Detect which cell encompasses the target text, then output its [x, y] center coordinate. 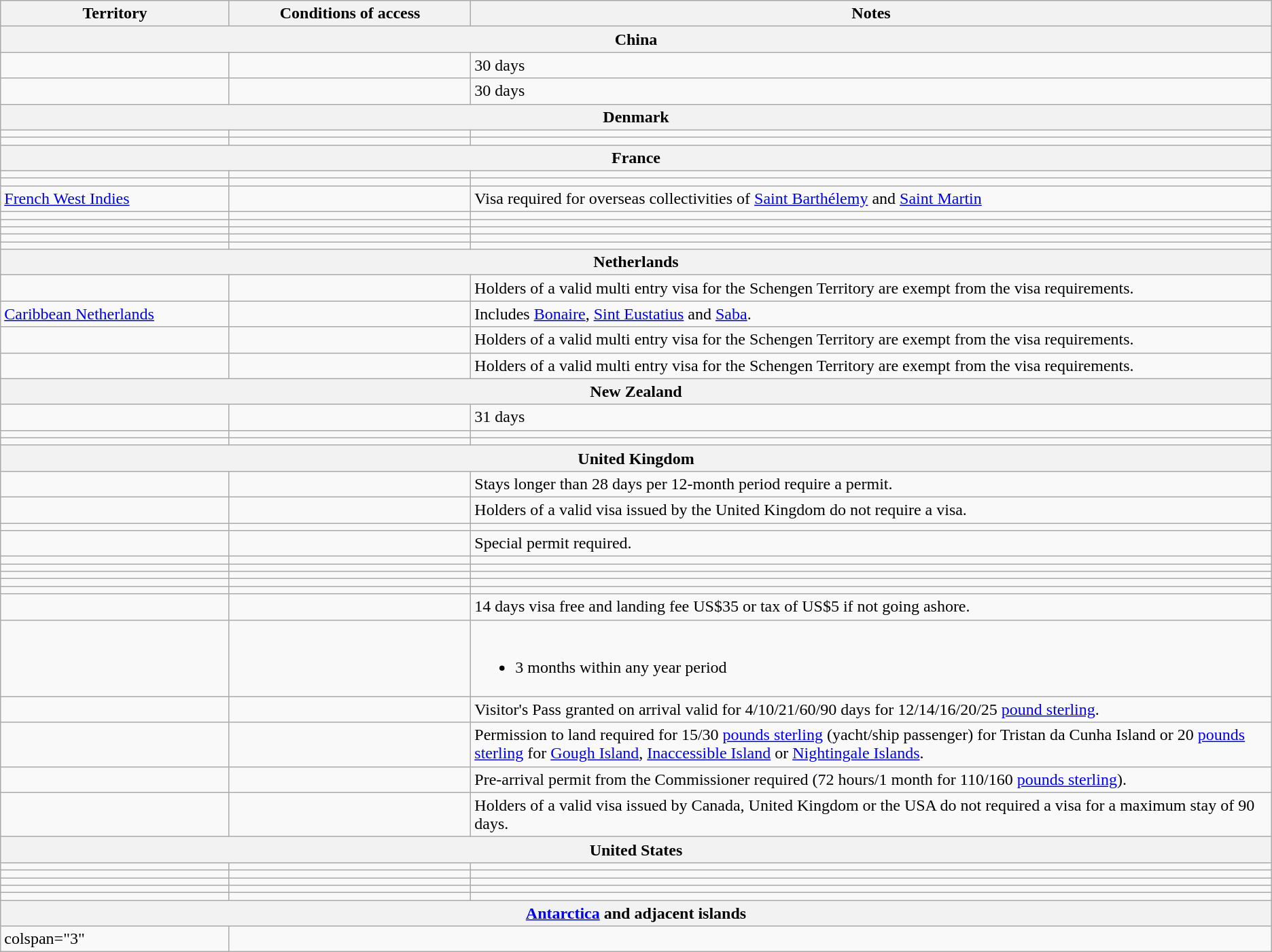
China [636, 39]
Pre-arrival permit from the Commissioner required (72 hours/1 month for 110/160 pounds sterling). [871, 779]
Territory [116, 14]
Denmark [636, 117]
France [636, 158]
Holders of a valid visa issued by the United Kingdom do not require a visa. [871, 510]
Stays longer than 28 days per 12-month period require a permit. [871, 484]
Notes [871, 14]
Antarctica and adjacent islands [636, 913]
colspan="3" [116, 939]
Visa required for overseas collectivities of Saint Barthélemy and Saint Martin [871, 198]
New Zealand [636, 391]
French West Indies [116, 198]
31 days [871, 417]
United Kingdom [636, 458]
14 days visa free and landing fee US$35 or tax of US$5 if not going ashore. [871, 607]
Visitor's Pass granted on arrival valid for 4/10/21/60/90 days for 12/14/16/20/25 pound sterling. [871, 709]
Netherlands [636, 262]
Conditions of access [349, 14]
Includes Bonaire, Sint Eustatius and Saba. [871, 314]
Special permit required. [871, 544]
3 months within any year period [871, 658]
Holders of a valid visa issued by Canada, United Kingdom or the USA do not required a visa for a maximum stay of 90 days. [871, 814]
Caribbean Netherlands [116, 314]
United States [636, 849]
